Detect which cell encompasses the target text, then output its [X, Y] center coordinate. 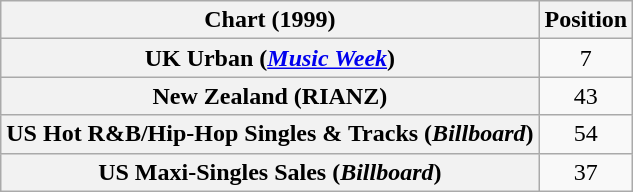
54 [586, 134]
Position [586, 20]
Chart (1999) [270, 20]
43 [586, 96]
US Maxi-Singles Sales (Billboard) [270, 172]
US Hot R&B/Hip-Hop Singles & Tracks (Billboard) [270, 134]
UK Urban (Music Week) [270, 58]
New Zealand (RIANZ) [270, 96]
37 [586, 172]
7 [586, 58]
